Find where the given text appears and provide that cell's center as (X, Y) coordinate. 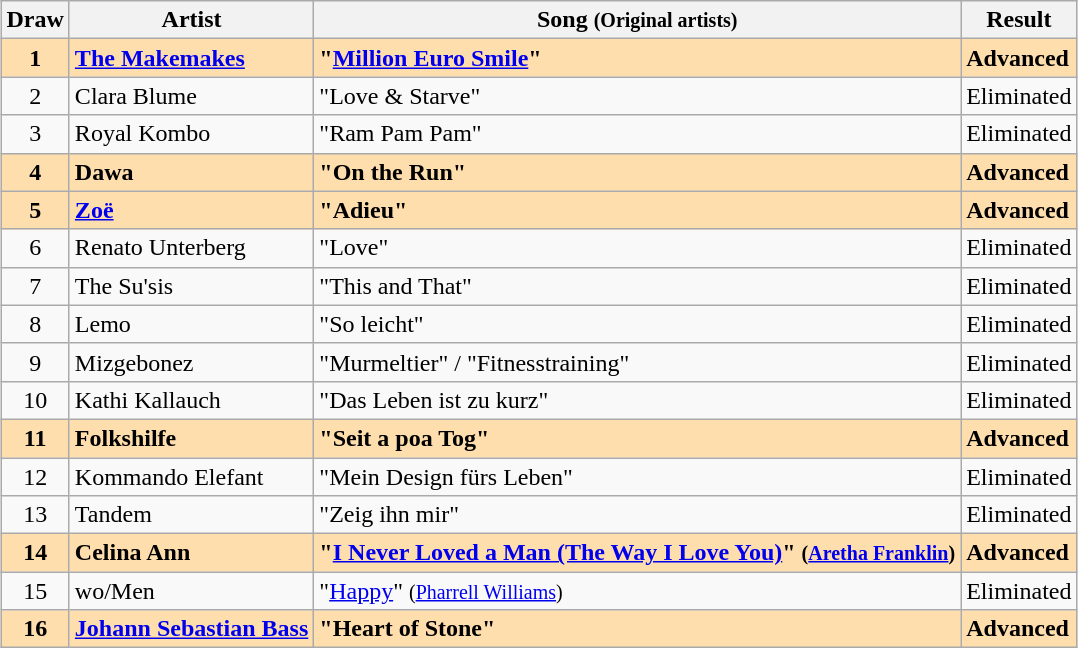
Lemo (191, 324)
14 (35, 553)
"Million Euro Smile" (638, 58)
Renato Unterberg (191, 248)
16 (35, 629)
wo/Men (191, 591)
1 (35, 58)
"This and That" (638, 286)
"Zeig ihn mir" (638, 515)
8 (35, 324)
Mizgebonez (191, 362)
6 (35, 248)
Draw (35, 20)
10 (35, 400)
4 (35, 172)
15 (35, 591)
"Adieu" (638, 210)
9 (35, 362)
Kathi Kallauch (191, 400)
Clara Blume (191, 96)
12 (35, 477)
Royal Kombo (191, 134)
Dawa (191, 172)
"Seit a poa Tog" (638, 438)
Folkshilfe (191, 438)
13 (35, 515)
Johann Sebastian Bass (191, 629)
"Happy" (Pharrell Williams) (638, 591)
Artist (191, 20)
"So leicht" (638, 324)
3 (35, 134)
"Heart of Stone" (638, 629)
Kommando Elefant (191, 477)
"On the Run" (638, 172)
"Murmeltier" / "Fitnesstraining" (638, 362)
Tandem (191, 515)
Song (Original artists) (638, 20)
7 (35, 286)
The Makemakes (191, 58)
"Das Leben ist zu kurz" (638, 400)
"Mein Design fürs Leben" (638, 477)
"Love" (638, 248)
"Ram Pam Pam" (638, 134)
"I Never Loved a Man (The Way I Love You)" (Aretha Franklin) (638, 553)
2 (35, 96)
The Su'sis (191, 286)
11 (35, 438)
Result (1019, 20)
Zoë (191, 210)
"Love & Starve" (638, 96)
5 (35, 210)
Celina Ann (191, 553)
